Capture the cell that displays the provided text and extract its (X, Y) central coordinate. 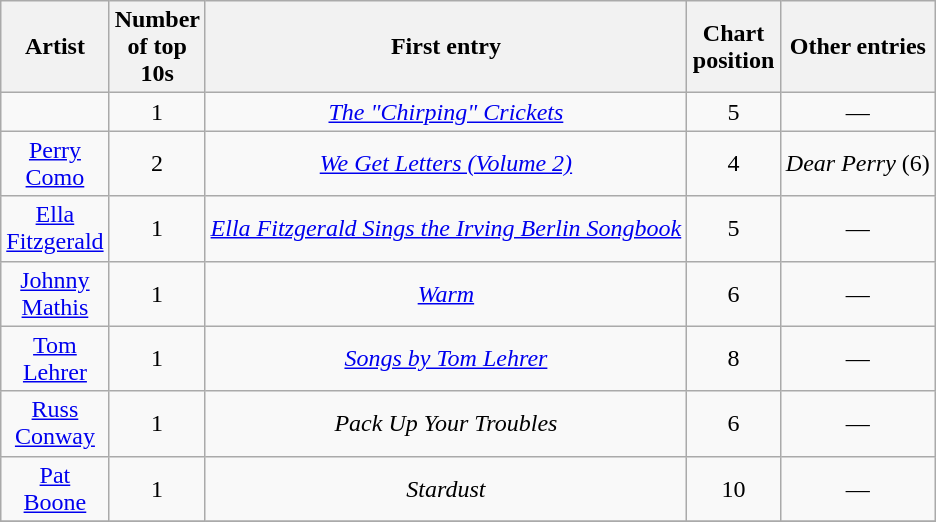
Dear Perry (6) (858, 164)
Russ Conway (55, 424)
Pack Up Your Troubles (446, 424)
Other entries (858, 47)
Ella Fitzgerald (55, 228)
Songs by Tom Lehrer (446, 358)
First entry (446, 47)
Tom Lehrer (55, 358)
2 (157, 164)
10 (734, 488)
Number of top 10s (157, 47)
The "Chirping" Crickets (446, 112)
Johnny Mathis (55, 294)
Perry Como (55, 164)
Warm (446, 294)
Pat Boone (55, 488)
Stardust (446, 488)
Artist (55, 47)
4 (734, 164)
Ella Fitzgerald Sings the Irving Berlin Songbook (446, 228)
8 (734, 358)
Chart position (734, 47)
We Get Letters (Volume 2) (446, 164)
